Output the (X, Y) coordinate of the center of the cell containing the given text.  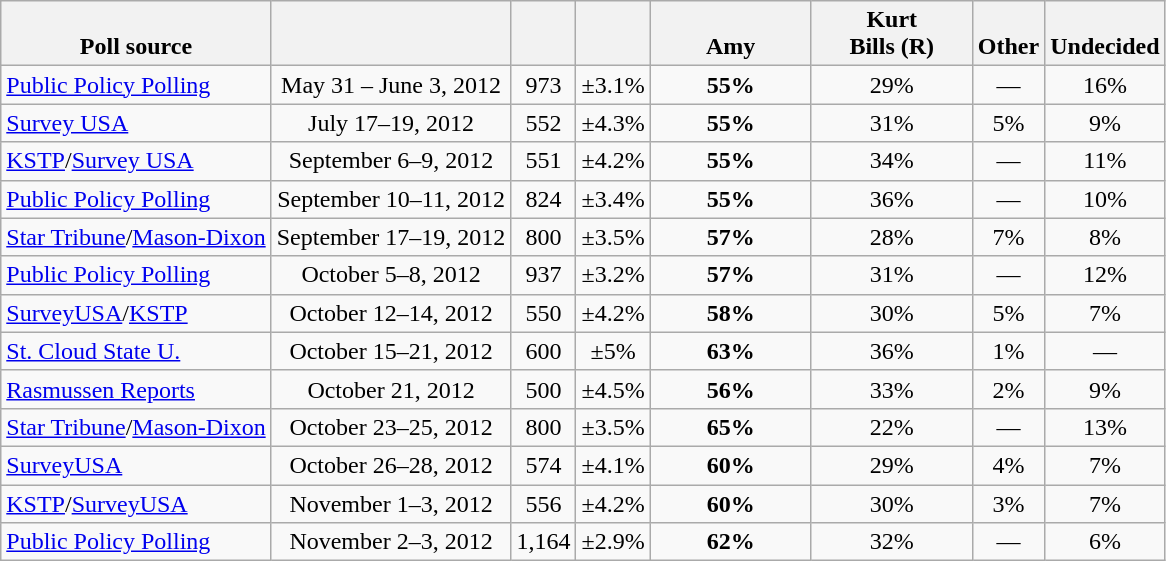
SurveyUSA/KSTP (136, 313)
October 26–28, 2012 (391, 465)
±5% (613, 351)
September 10–11, 2012 (391, 199)
October 15–21, 2012 (391, 351)
Other (1008, 34)
October 12–14, 2012 (391, 313)
September 6–9, 2012 (391, 161)
Poll source (136, 34)
8% (1105, 237)
65% (730, 427)
±2.9% (613, 542)
62% (730, 542)
552 (544, 123)
KurtBills (R) (892, 34)
July 17–19, 2012 (391, 123)
Amy (730, 34)
600 (544, 351)
574 (544, 465)
May 31 – June 3, 2012 (391, 85)
October 21, 2012 (391, 389)
11% (1105, 161)
13% (1105, 427)
St. Cloud State U. (136, 351)
3% (1008, 503)
551 (544, 161)
550 (544, 313)
34% (892, 161)
±3.2% (613, 275)
10% (1105, 199)
KSTP/SurveyUSA (136, 503)
Undecided (1105, 34)
±3.1% (613, 85)
32% (892, 542)
58% (730, 313)
33% (892, 389)
4% (1008, 465)
October 5–8, 2012 (391, 275)
2% (1008, 389)
±4.1% (613, 465)
November 1–3, 2012 (391, 503)
KSTP/Survey USA (136, 161)
Rasmussen Reports (136, 389)
±4.3% (613, 123)
1% (1008, 351)
63% (730, 351)
500 (544, 389)
SurveyUSA (136, 465)
1,164 (544, 542)
28% (892, 237)
22% (892, 427)
12% (1105, 275)
September 17–19, 2012 (391, 237)
824 (544, 199)
937 (544, 275)
56% (730, 389)
October 23–25, 2012 (391, 427)
973 (544, 85)
6% (1105, 542)
16% (1105, 85)
Survey USA (136, 123)
±4.5% (613, 389)
556 (544, 503)
±3.4% (613, 199)
November 2–3, 2012 (391, 542)
